Output the (X, Y) coordinate of the center of the cell containing the given text.  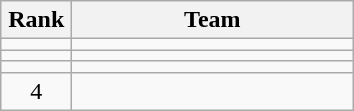
4 (36, 91)
Team (212, 20)
Rank (36, 20)
